Extract the (x, y) coordinate from the center of the cell holding the provided text.  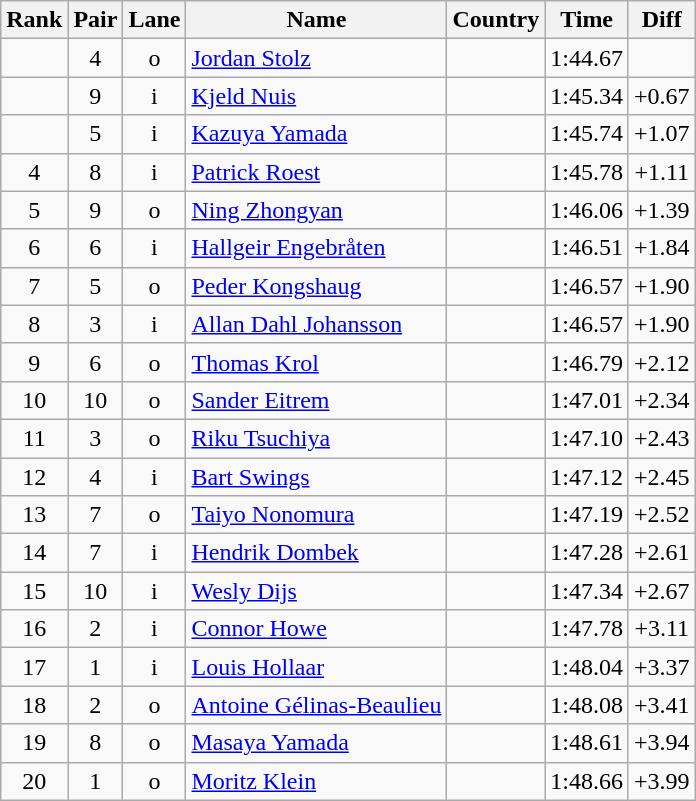
+1.84 (662, 248)
Riku Tsuchiya (316, 438)
1:48.66 (587, 781)
1:45.34 (587, 96)
Louis Hollaar (316, 667)
Pair (96, 20)
+1.11 (662, 172)
12 (34, 477)
1:47.78 (587, 629)
Hallgeir Engebråten (316, 248)
Thomas Krol (316, 362)
+2.52 (662, 515)
Taiyo Nonomura (316, 515)
Time (587, 20)
1:46.06 (587, 210)
1:46.79 (587, 362)
11 (34, 438)
Sander Eitrem (316, 400)
Rank (34, 20)
Diff (662, 20)
Ning Zhongyan (316, 210)
1:47.10 (587, 438)
+3.37 (662, 667)
Wesly Dijs (316, 591)
+0.67 (662, 96)
Antoine Gélinas-Beaulieu (316, 705)
13 (34, 515)
+3.41 (662, 705)
1:47.01 (587, 400)
Jordan Stolz (316, 58)
1:47.19 (587, 515)
+2.12 (662, 362)
1:47.12 (587, 477)
Moritz Klein (316, 781)
1:44.67 (587, 58)
17 (34, 667)
+2.34 (662, 400)
16 (34, 629)
Kazuya Yamada (316, 134)
Bart Swings (316, 477)
+2.45 (662, 477)
1:46.51 (587, 248)
Kjeld Nuis (316, 96)
20 (34, 781)
+3.11 (662, 629)
19 (34, 743)
Hendrik Dombek (316, 553)
+2.61 (662, 553)
Connor Howe (316, 629)
Allan Dahl Johansson (316, 324)
1:48.08 (587, 705)
1:47.28 (587, 553)
Lane (154, 20)
14 (34, 553)
1:48.04 (587, 667)
15 (34, 591)
Masaya Yamada (316, 743)
+3.99 (662, 781)
+1.39 (662, 210)
1:45.78 (587, 172)
Peder Kongshaug (316, 286)
+1.07 (662, 134)
+2.43 (662, 438)
Patrick Roest (316, 172)
Country (496, 20)
Name (316, 20)
18 (34, 705)
+2.67 (662, 591)
1:48.61 (587, 743)
1:47.34 (587, 591)
+3.94 (662, 743)
1:45.74 (587, 134)
